For the text-containing cell, return its midpoint in (X, Y) coordinate format. 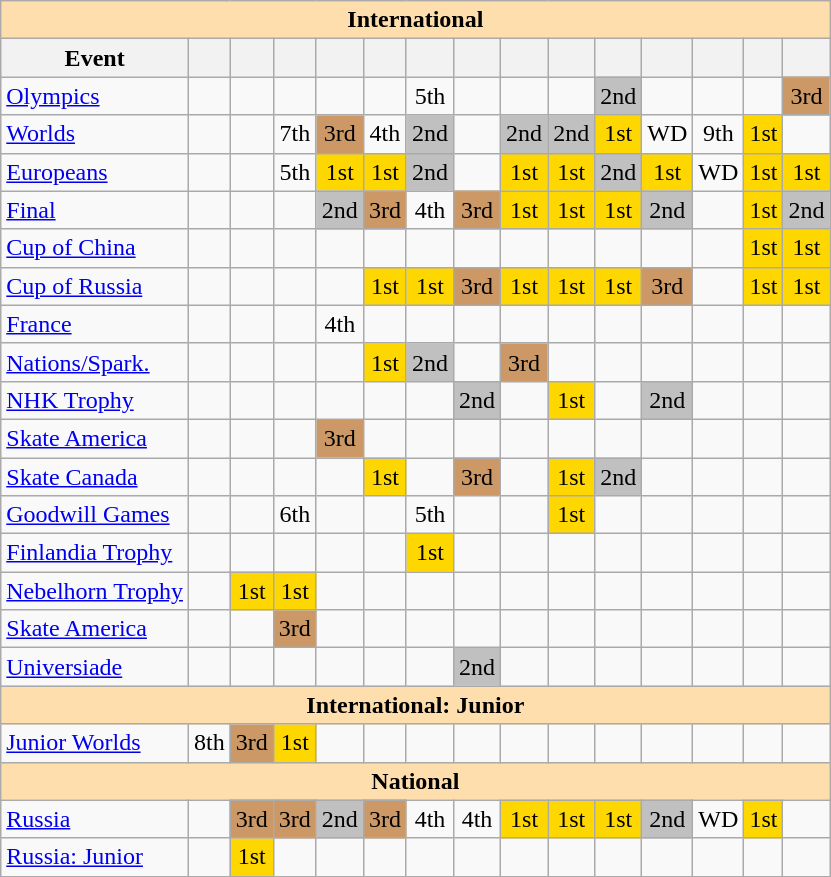
France (95, 324)
Junior Worlds (95, 743)
NHK Trophy (95, 400)
International (416, 20)
Finlandia Trophy (95, 553)
Russia: Junior (95, 857)
6th (294, 515)
Nebelhorn Trophy (95, 591)
8th (209, 743)
Russia (95, 819)
7th (294, 134)
Skate Canada (95, 477)
Goodwill Games (95, 515)
Worlds (95, 134)
Cup of Russia (95, 286)
Final (95, 210)
Olympics (95, 96)
Europeans (95, 172)
Nations/Spark. (95, 362)
Universiade (95, 667)
Cup of China (95, 248)
Event (95, 58)
National (416, 781)
International: Junior (416, 705)
9th (718, 134)
